Pinpoint the cell where the given text exists, returning its (x, y) midpoint coordinate. 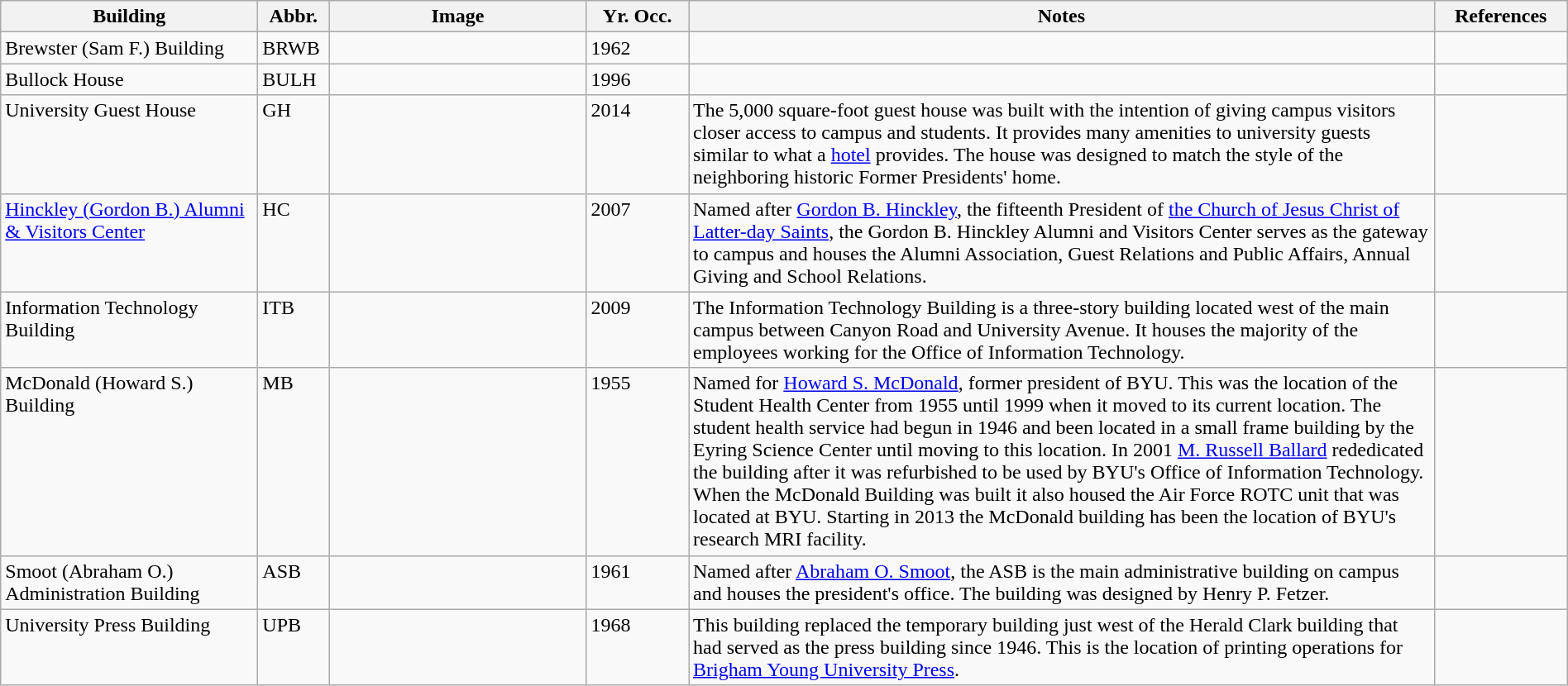
Notes (1061, 17)
2007 (638, 243)
2009 (638, 330)
References (1500, 17)
1961 (638, 582)
Smoot (Abraham O.) Administration Building (129, 582)
Information Technology Building (129, 330)
Image (458, 17)
1968 (638, 647)
HC (294, 243)
GH (294, 144)
Bullock House (129, 79)
MB (294, 461)
Brewster (Sam F.) Building (129, 48)
Yr. Occ. (638, 17)
University Press Building (129, 647)
1962 (638, 48)
UPB (294, 647)
BULH (294, 79)
2014 (638, 144)
Hinckley (Gordon B.) Alumni & Visitors Center (129, 243)
1996 (638, 79)
ASB (294, 582)
McDonald (Howard S.) Building (129, 461)
University Guest House (129, 144)
Abbr. (294, 17)
ITB (294, 330)
BRWB (294, 48)
1955 (638, 461)
Building (129, 17)
